Determine the [x, y] coordinate at the center of the cell enclosing the given text.  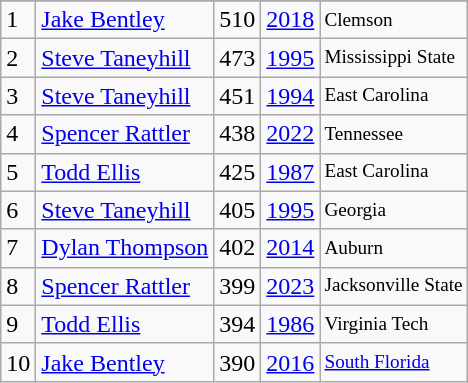
1 [18, 20]
Virginia Tech [394, 324]
4 [18, 134]
Mississippi State [394, 58]
1994 [290, 96]
Tennessee [394, 134]
Clemson [394, 20]
Auburn [394, 248]
2022 [290, 134]
10 [18, 362]
3 [18, 96]
Jacksonville State [394, 286]
6 [18, 210]
2 [18, 58]
5 [18, 172]
7 [18, 248]
510 [238, 20]
399 [238, 286]
2014 [290, 248]
473 [238, 58]
2023 [290, 286]
9 [18, 324]
402 [238, 248]
394 [238, 324]
390 [238, 362]
1986 [290, 324]
Dylan Thompson [125, 248]
8 [18, 286]
South Florida [394, 362]
425 [238, 172]
Georgia [394, 210]
2016 [290, 362]
405 [238, 210]
2018 [290, 20]
438 [238, 134]
1987 [290, 172]
451 [238, 96]
